Extract the [X, Y] coordinate from the center of the cell holding the provided text.  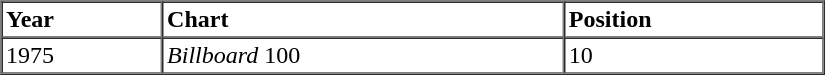
10 [694, 56]
Position [694, 20]
Billboard 100 [364, 56]
1975 [82, 56]
Year [82, 20]
Chart [364, 20]
